Capture the cell that displays the provided text and extract its [x, y] central coordinate. 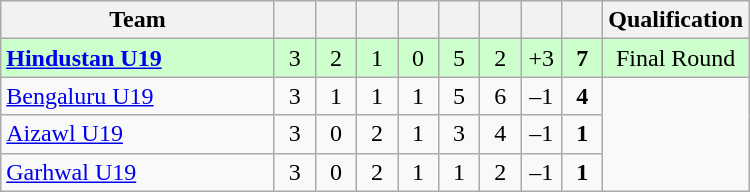
Qualification [676, 20]
Hindustan U19 [138, 58]
7 [582, 58]
Garhwal U19 [138, 172]
Final Round [676, 58]
6 [500, 96]
Team [138, 20]
Aizawl U19 [138, 134]
+3 [542, 58]
Bengaluru U19 [138, 96]
